Extract the (X, Y) coordinate from the center of the cell holding the provided text.  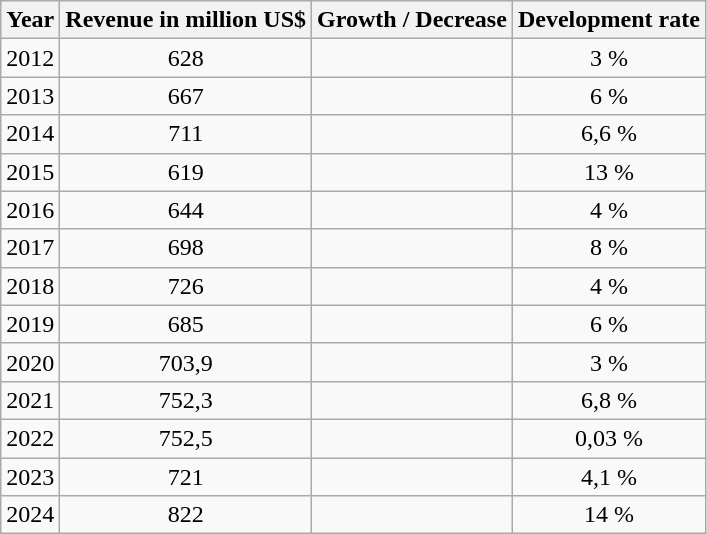
2017 (30, 248)
Growth / Decrease (412, 20)
752,3 (186, 400)
703,9 (186, 362)
726 (186, 286)
2019 (30, 324)
667 (186, 96)
2015 (30, 172)
4,1 % (608, 477)
13 % (608, 172)
2023 (30, 477)
2014 (30, 134)
Development rate (608, 20)
685 (186, 324)
2022 (30, 438)
2024 (30, 515)
698 (186, 248)
2018 (30, 286)
619 (186, 172)
8 % (608, 248)
2020 (30, 362)
721 (186, 477)
644 (186, 210)
2012 (30, 58)
2016 (30, 210)
6,8 % (608, 400)
Revenue in million US$ (186, 20)
0,03 % (608, 438)
Year (30, 20)
2013 (30, 96)
628 (186, 58)
711 (186, 134)
14 % (608, 515)
752,5 (186, 438)
2021 (30, 400)
822 (186, 515)
6,6 % (608, 134)
